Output the [x, y] coordinate of the center of the cell containing the given text.  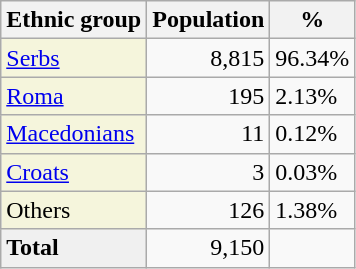
0.03% [312, 172]
Macedonians [74, 134]
Croats [74, 172]
126 [208, 210]
Population [208, 20]
% [312, 20]
2.13% [312, 96]
8,815 [208, 58]
Others [74, 210]
11 [208, 134]
Serbs [74, 58]
Ethnic group [74, 20]
9,150 [208, 248]
195 [208, 96]
1.38% [312, 210]
3 [208, 172]
Total [74, 248]
0.12% [312, 134]
Roma [74, 96]
96.34% [312, 58]
